Search for the cell housing the specified text and yield its (x, y) center coordinate. 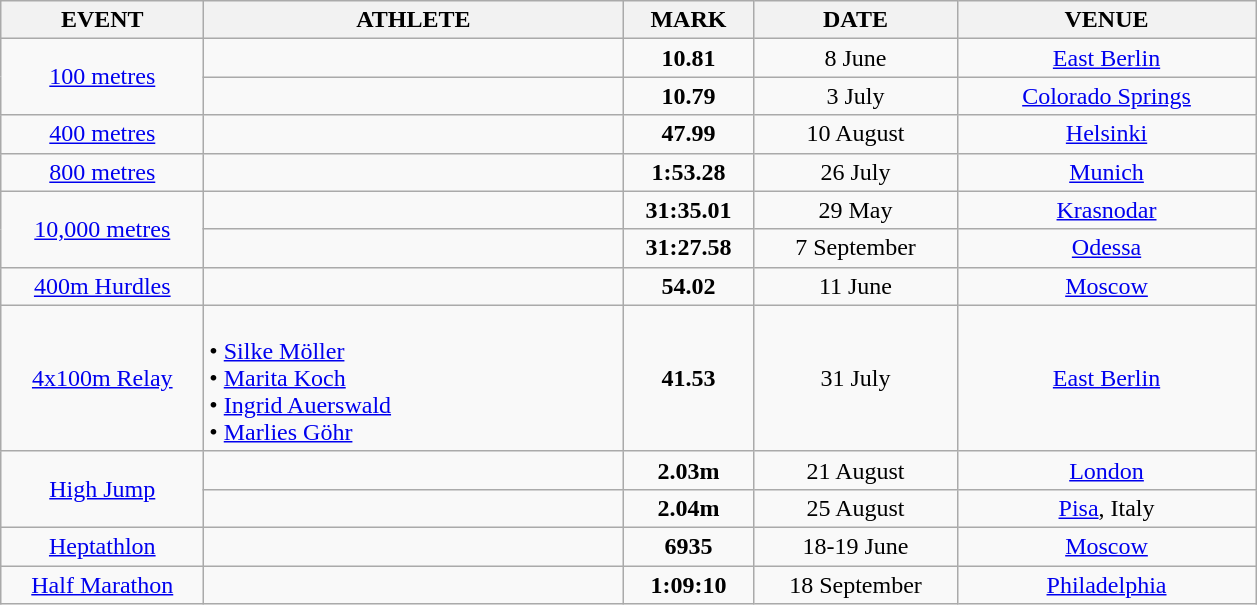
DATE (856, 20)
31 July (856, 378)
7 September (856, 248)
Helsinki (1106, 134)
1:53.28 (688, 172)
Odessa (1106, 248)
Munich (1106, 172)
18-19 June (856, 546)
400m Hurdles (102, 286)
18 September (856, 585)
1:09:10 (688, 585)
21 August (856, 470)
Krasnodar (1106, 210)
Pisa, Italy (1106, 508)
100 metres (102, 77)
31:27.58 (688, 248)
10.79 (688, 96)
10 August (856, 134)
Half Marathon (102, 585)
Heptathlon (102, 546)
2.04m (688, 508)
MARK (688, 20)
800 metres (102, 172)
6935 (688, 546)
• Silke Möller• Marita Koch• Ingrid Auerswald• Marlies Göhr (414, 378)
11 June (856, 286)
41.53 (688, 378)
VENUE (1106, 20)
Colorado Springs (1106, 96)
31:35.01 (688, 210)
25 August (856, 508)
2.03m (688, 470)
EVENT (102, 20)
26 July (856, 172)
3 July (856, 96)
10.81 (688, 58)
London (1106, 470)
54.02 (688, 286)
47.99 (688, 134)
10,000 metres (102, 229)
29 May (856, 210)
High Jump (102, 489)
8 June (856, 58)
ATHLETE (414, 20)
4x100m Relay (102, 378)
400 metres (102, 134)
Philadelphia (1106, 585)
